Locate the cell with the specified text and output its (X, Y) center coordinate. 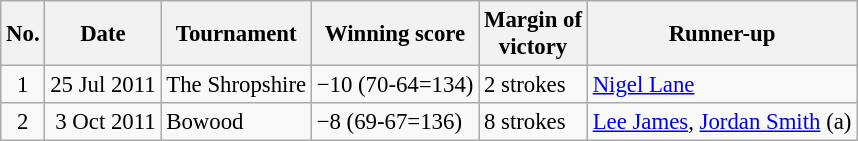
−8 (69-67=136) (394, 122)
25 Jul 2011 (103, 85)
Margin ofvictory (534, 34)
−10 (70-64=134) (394, 85)
Bowood (236, 122)
Runner-up (722, 34)
2 strokes (534, 85)
1 (23, 85)
Tournament (236, 34)
8 strokes (534, 122)
The Shropshire (236, 85)
3 Oct 2011 (103, 122)
Winning score (394, 34)
Nigel Lane (722, 85)
2 (23, 122)
Lee James, Jordan Smith (a) (722, 122)
Date (103, 34)
No. (23, 34)
